Pinpoint the cell where the given text exists, returning its (X, Y) midpoint coordinate. 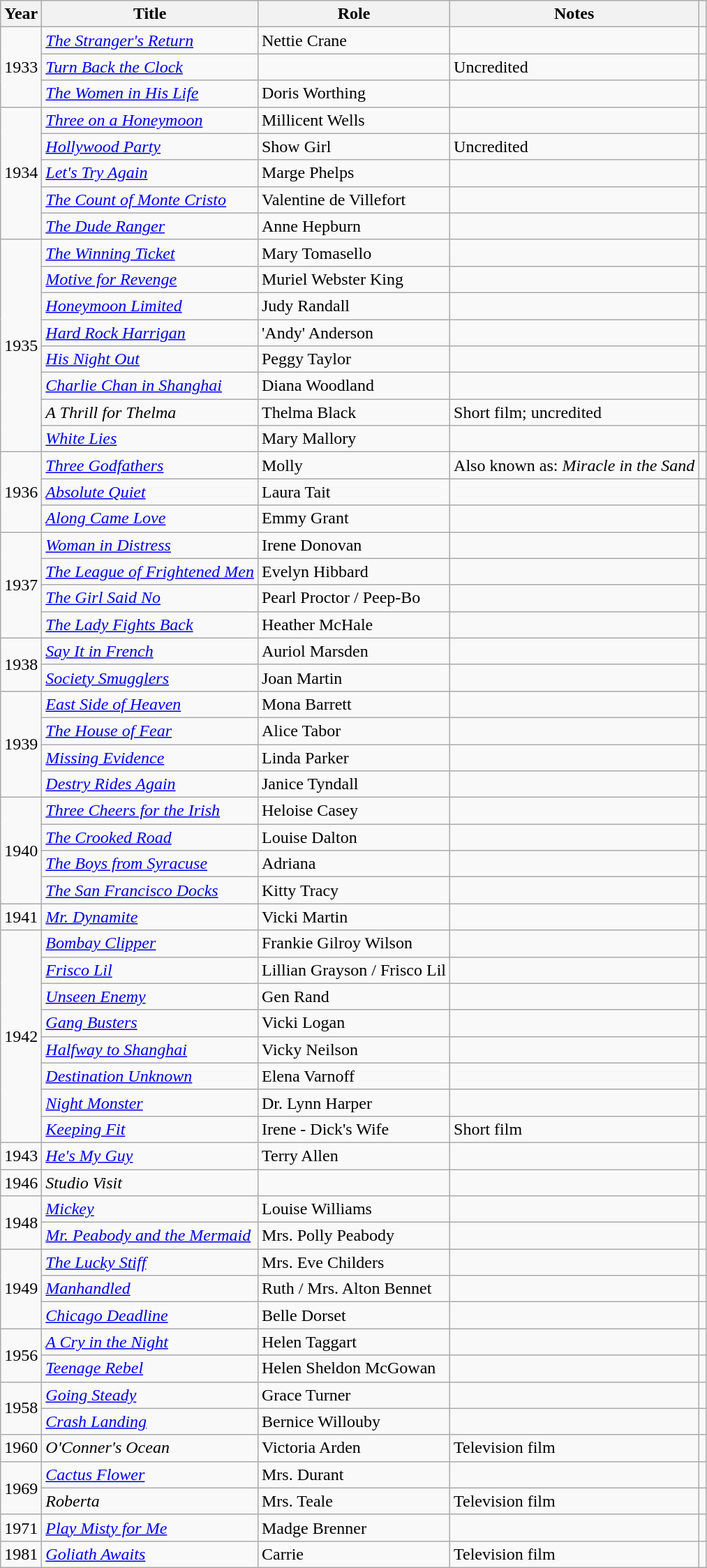
White Lies (150, 439)
Honeymoon Limited (150, 306)
Mrs. Eve Childers (353, 1262)
The Winning Ticket (150, 253)
Also known as: Miracle in the Sand (574, 465)
1981 (21, 1554)
O'Conner's Ocean (150, 1448)
Vicki Logan (353, 1023)
Millicent Wells (353, 120)
Mary Tomasello (353, 253)
Vicky Neilson (353, 1050)
Roberta (150, 1501)
Three on a Honeymoon (150, 120)
Evelyn Hibbard (353, 572)
Judy Randall (353, 306)
Woman in Distress (150, 545)
His Night Out (150, 359)
Goliath Awaits (150, 1554)
The San Francisco Docks (150, 890)
Frankie Gilroy Wilson (353, 943)
Irene Donovan (353, 545)
Doris Worthing (353, 94)
1937 (21, 585)
Say It in French (150, 651)
Keeping Fit (150, 1129)
Louise Williams (353, 1209)
Adriana (353, 864)
Vicki Martin (353, 917)
A Cry in the Night (150, 1342)
Charlie Chan in Shanghai (150, 386)
Dr. Lynn Harper (353, 1103)
1933 (21, 67)
The League of Frightened Men (150, 572)
Turn Back the Clock (150, 67)
Anne Hepburn (353, 226)
1939 (21, 744)
Three Godfathers (150, 465)
Halfway to Shanghai (150, 1050)
'Andy' Anderson (353, 333)
Short film; uncredited (574, 412)
Mrs. Teale (353, 1501)
Gang Busters (150, 1023)
The Lucky Stiff (150, 1262)
Mrs. Durant (353, 1474)
Janice Tyndall (353, 784)
Missing Evidence (150, 757)
Gen Rand (353, 996)
Hollywood Party (150, 147)
The Stranger's Return (150, 40)
1946 (21, 1183)
1938 (21, 664)
Chicago Deadline (150, 1315)
Molly (353, 465)
Victoria Arden (353, 1448)
Carrie (353, 1554)
1941 (21, 917)
Valentine de Villefort (353, 200)
Mona Barrett (353, 704)
The House of Fear (150, 731)
Louise Dalton (353, 837)
Peggy Taylor (353, 359)
Ruth / Mrs. Alton Bennet (353, 1289)
Role (353, 14)
Going Steady (150, 1395)
Motive for Revenge (150, 279)
Mickey (150, 1209)
1942 (21, 1036)
Kitty Tracy (353, 890)
1935 (21, 345)
The Count of Monte Cristo (150, 200)
Studio Visit (150, 1183)
1956 (21, 1355)
Pearl Proctor / Peep-Bo (353, 598)
Cactus Flower (150, 1474)
Belle Dorset (353, 1315)
1969 (21, 1488)
Terry Allen (353, 1156)
Irene - Dick's Wife (353, 1129)
1943 (21, 1156)
Hard Rock Harrigan (150, 333)
Short film (574, 1129)
The Girl Said No (150, 598)
Night Monster (150, 1103)
Thelma Black (353, 412)
1940 (21, 851)
Year (21, 14)
Along Came Love (150, 518)
Manhandled (150, 1289)
He's My Guy (150, 1156)
The Lady Fights Back (150, 625)
Destination Unknown (150, 1076)
Show Girl (353, 147)
Mrs. Polly Peabody (353, 1236)
Frisco Lil (150, 970)
Joan Martin (353, 678)
East Side of Heaven (150, 704)
Helen Sheldon McGowan (353, 1368)
Teenage Rebel (150, 1368)
Lillian Grayson / Frisco Lil (353, 970)
Absolute Quiet (150, 492)
Alice Tabor (353, 731)
The Boys from Syracuse (150, 864)
Emmy Grant (353, 518)
Let's Try Again (150, 173)
1948 (21, 1223)
Linda Parker (353, 757)
1958 (21, 1408)
1960 (21, 1448)
1936 (21, 492)
1971 (21, 1528)
Laura Tait (353, 492)
The Women in His Life (150, 94)
Elena Varnoff (353, 1076)
Play Misty for Me (150, 1528)
Grace Turner (353, 1395)
Three Cheers for the Irish (150, 811)
Destry Rides Again (150, 784)
Auriol Marsden (353, 651)
Crash Landing (150, 1421)
Title (150, 14)
Mr. Peabody and the Mermaid (150, 1236)
Society Smugglers (150, 678)
Heloise Casey (353, 811)
Bombay Clipper (150, 943)
Mary Mallory (353, 439)
1949 (21, 1289)
The Dude Ranger (150, 226)
Unseen Enemy (150, 996)
Madge Brenner (353, 1528)
Nettie Crane (353, 40)
Bernice Willouby (353, 1421)
1934 (21, 173)
Notes (574, 14)
Diana Woodland (353, 386)
Mr. Dynamite (150, 917)
Heather McHale (353, 625)
The Crooked Road (150, 837)
Helen Taggart (353, 1342)
Marge Phelps (353, 173)
Muriel Webster King (353, 279)
A Thrill for Thelma (150, 412)
